Provide the [X, Y] coordinate of the cell's center where the given text is located.  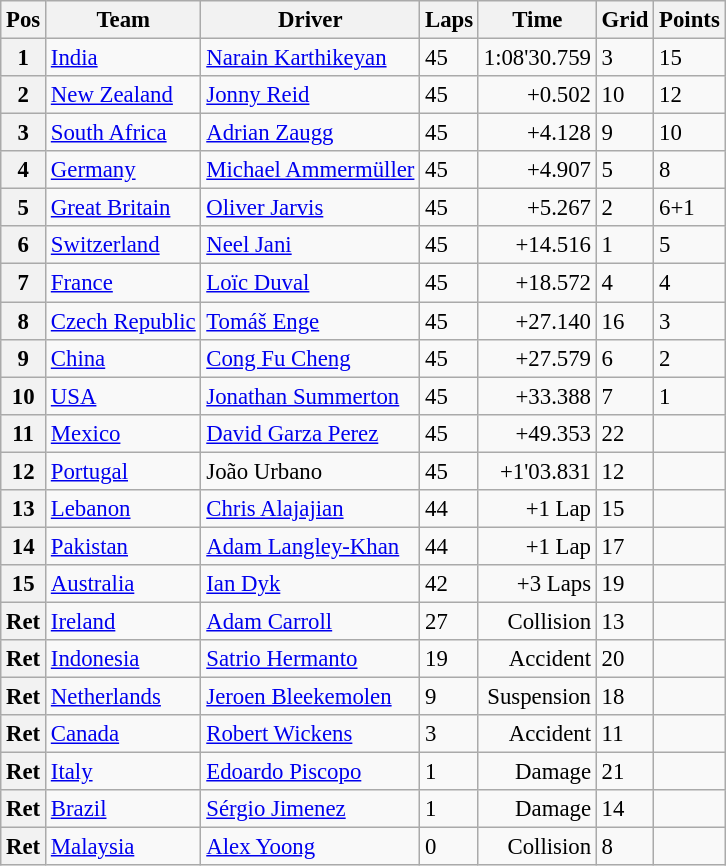
France [124, 283]
Team [124, 20]
South Africa [124, 133]
+33.388 [537, 396]
+3 Laps [537, 584]
USA [124, 396]
+4.128 [537, 133]
+18.572 [537, 283]
Robert Wickens [310, 734]
China [124, 358]
16 [624, 321]
Suspension [537, 697]
Malaysia [124, 847]
Tomáš Enge [310, 321]
Grid [624, 20]
22 [624, 433]
+49.353 [537, 433]
+5.267 [537, 208]
Switzerland [124, 245]
21 [624, 772]
Neel Jani [310, 245]
New Zealand [124, 95]
Time [537, 20]
Cong Fu Cheng [310, 358]
Narain Karthikeyan [310, 58]
42 [450, 584]
17 [624, 546]
Pos [24, 20]
Jeroen Bleekemolen [310, 697]
Driver [310, 20]
Adam Langley-Khan [310, 546]
Chris Alajajian [310, 509]
Jonny Reid [310, 95]
6+1 [690, 208]
Canada [124, 734]
Satrio Hermanto [310, 659]
+1'03.831 [537, 471]
João Urbano [310, 471]
Indonesia [124, 659]
Netherlands [124, 697]
Michael Ammermüller [310, 170]
0 [450, 847]
+4.907 [537, 170]
Brazil [124, 809]
Alex Yoong [310, 847]
+27.579 [537, 358]
18 [624, 697]
David Garza Perez [310, 433]
Portugal [124, 471]
Adrian Zaugg [310, 133]
+27.140 [537, 321]
Pakistan [124, 546]
Great Britain [124, 208]
Oliver Jarvis [310, 208]
Mexico [124, 433]
Australia [124, 584]
Lebanon [124, 509]
Jonathan Summerton [310, 396]
Loïc Duval [310, 283]
20 [624, 659]
27 [450, 621]
Points [690, 20]
India [124, 58]
Italy [124, 772]
Laps [450, 20]
Adam Carroll [310, 621]
Sérgio Jimenez [310, 809]
Ireland [124, 621]
Edoardo Piscopo [310, 772]
Germany [124, 170]
+14.516 [537, 245]
1:08'30.759 [537, 58]
Czech Republic [124, 321]
Ian Dyk [310, 584]
+0.502 [537, 95]
